Identify which cell holds the provided text, then report its (x, y) central coordinate. 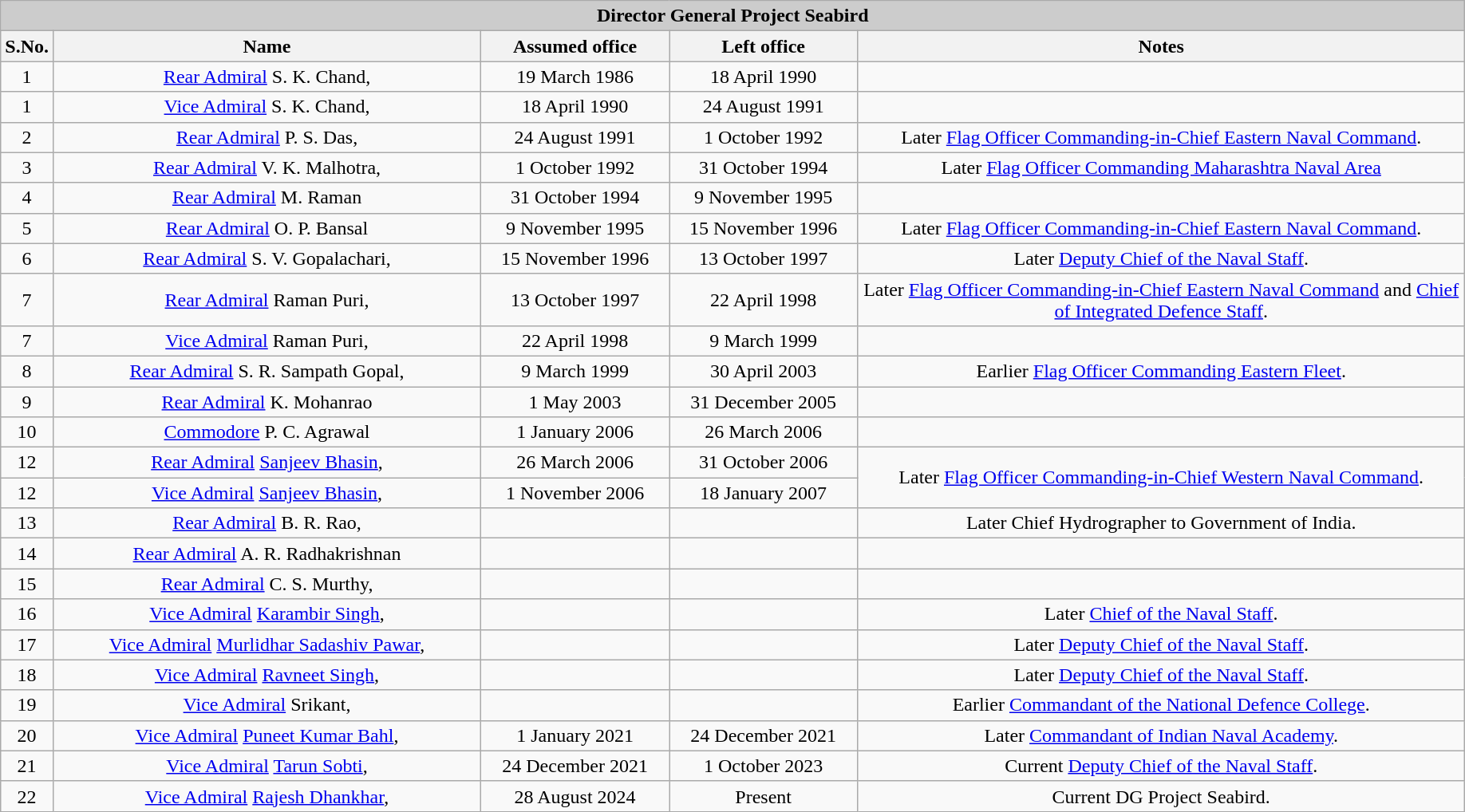
31 December 2005 (764, 401)
Rear Admiral C. S. Murthy, (267, 584)
Earlier Commandant of the National Defence College. (1162, 705)
Earlier Flag Officer Commanding Eastern Fleet. (1162, 371)
30 April 2003 (764, 371)
15 (27, 584)
Vice Admiral Murlidhar Sadashiv Pawar, (267, 644)
31 October 2006 (764, 463)
1 January 2006 (575, 432)
Vice Admiral Ravneet Singh, (267, 675)
Name (267, 46)
1 January 2021 (575, 735)
20 (27, 735)
Current Deputy Chief of the Naval Staff. (1162, 766)
Rear Admiral Sanjeev Bhasin, (267, 463)
18 January 2007 (764, 493)
1 October 2023 (764, 766)
1 November 2006 (575, 493)
Commodore P. C. Agrawal (267, 432)
Vice Admiral Puneet Kumar Bahl, (267, 735)
Vice Admiral Tarun Sobti, (267, 766)
Vice Admiral S. K. Chand, (267, 107)
Present (764, 796)
28 August 2024 (575, 796)
Rear Admiral S. V. Gopalachari, (267, 258)
16 (27, 614)
8 (27, 371)
6 (27, 258)
Director General Project Seabird (732, 16)
2 (27, 137)
Rear Admiral K. Mohanrao (267, 401)
21 (27, 766)
17 (27, 644)
4 (27, 198)
Later Flag Officer Commanding-in-Chief Eastern Naval Command and Chief of Integrated Defence Staff. (1162, 300)
18 (27, 675)
Vice Admiral Sanjeev Bhasin, (267, 493)
22 (27, 796)
Rear Admiral A. R. Radhakrishnan (267, 554)
10 (27, 432)
Vice Admiral Srikant, (267, 705)
Assumed office (575, 46)
1 May 2003 (575, 401)
Rear Admiral Raman Puri, (267, 300)
Later Commandant of Indian Naval Academy. (1162, 735)
S.No. (27, 46)
Rear Admiral O. P. Bansal (267, 228)
Later Chief of the Naval Staff. (1162, 614)
14 (27, 554)
Rear Admiral V. K. Malhotra, (267, 168)
Vice Admiral Rajesh Dhankhar, (267, 796)
13 (27, 523)
Rear Admiral S. R. Sampath Gopal, (267, 371)
Later Flag Officer Commanding-in-Chief Western Naval Command. (1162, 478)
Notes (1162, 46)
Later Flag Officer Commanding Maharashtra Naval Area (1162, 168)
Rear Admiral M. Raman (267, 198)
Vice Admiral Karambir Singh, (267, 614)
5 (27, 228)
Later Chief Hydrographer to Government of India. (1162, 523)
9 (27, 401)
Rear Admiral S. K. Chand, (267, 77)
Vice Admiral Raman Puri, (267, 341)
19 March 1986 (575, 77)
Left office (764, 46)
Rear Admiral B. R. Rao, (267, 523)
Current DG Project Seabird. (1162, 796)
Rear Admiral P. S. Das, (267, 137)
19 (27, 705)
3 (27, 168)
